Determine the (x, y) coordinate at the center of the cell enclosing the given text.  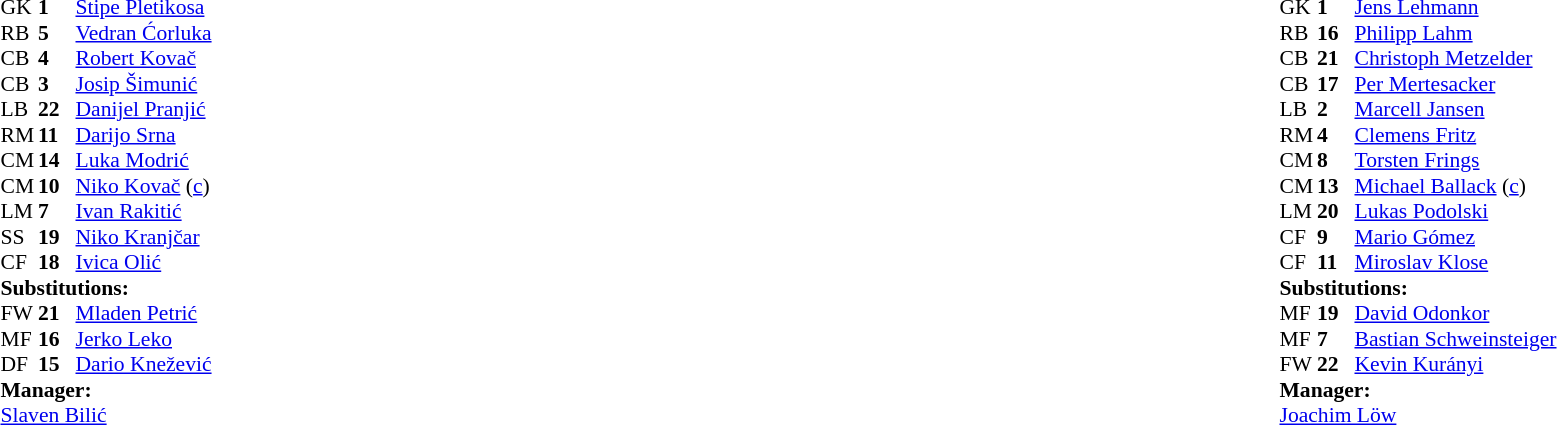
Christoph Metzelder (1455, 59)
13 (1336, 186)
18 (57, 263)
Luka Modrić (144, 161)
17 (1336, 84)
9 (1336, 237)
DF (19, 365)
14 (57, 161)
Mario Gómez (1455, 237)
3 (57, 84)
Philipp Lahm (1455, 33)
Lukas Podolski (1455, 211)
Kevin Kurányi (1455, 365)
Robert Kovač (144, 59)
Josip Šimunić (144, 84)
8 (1336, 161)
Miroslav Klose (1455, 263)
Darijo Srna (144, 135)
Michael Ballack (c) (1455, 186)
Jerko Leko (144, 339)
Dario Knežević (144, 365)
Bastian Schweinsteiger (1455, 339)
David Odonkor (1455, 313)
Clemens Fritz (1455, 135)
Vedran Ćorluka (144, 33)
Torsten Frings (1455, 161)
Danijel Pranjić (144, 109)
SS (19, 237)
2 (1336, 109)
5 (57, 33)
Mladen Petrić (144, 313)
15 (57, 365)
Marcell Jansen (1455, 109)
10 (57, 186)
20 (1336, 211)
Niko Kranjčar (144, 237)
Per Mertesacker (1455, 84)
Ivica Olić (144, 263)
Ivan Rakitić (144, 211)
Niko Kovač (c) (144, 186)
